Return [x, y] of the center of cell containing provided text 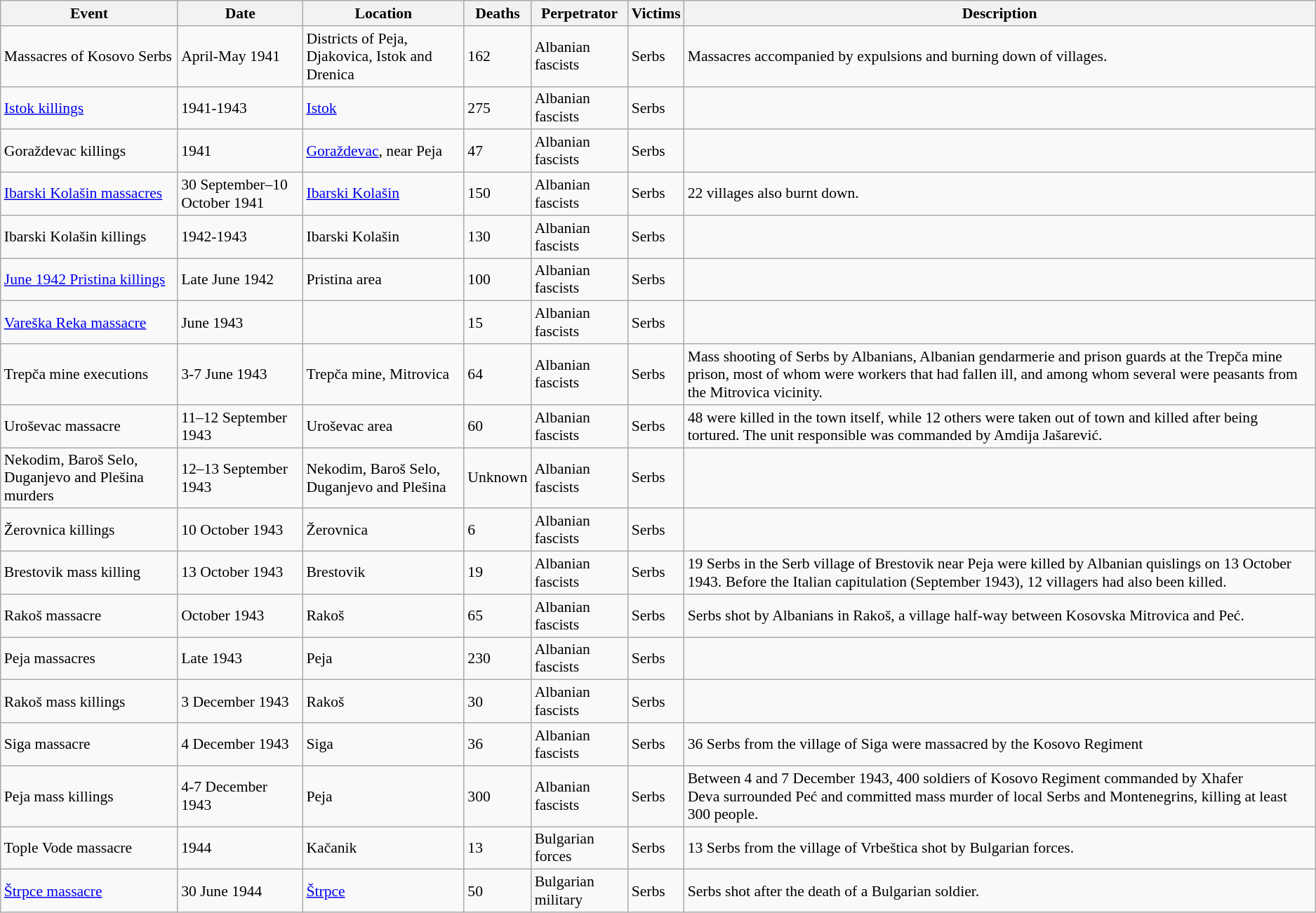
130 [497, 237]
Perpetrator [580, 13]
162 [497, 56]
65 [497, 616]
Štrpce massacre [89, 891]
Istok killings [89, 108]
230 [497, 658]
Albanianfascists [580, 375]
Goraždevac, near Peja [383, 152]
Location [383, 13]
Rakoš mass killings [89, 702]
Date [240, 13]
12–13 September 1943 [240, 479]
11–12 September 1943 [240, 427]
Štrpce [383, 891]
47 [497, 152]
Nekodim, Baroš Selo, Duganjevo and Plešina murders [89, 479]
Brestovik [383, 573]
Uroševac massacre [89, 427]
Žerovnica killings [89, 531]
36 Serbs from the village of Siga were massacred by the Kosovo Regiment [999, 744]
1941-1943 [240, 108]
3-7 June 1943 [240, 375]
4 December 1943 [240, 744]
Peja mass killings [89, 796]
June 1943 [240, 323]
June 1942 Pristina killings [89, 279]
13 Serbs from the village of Vrbeštica shot by Bulgarian forces. [999, 848]
150 [497, 194]
22 villages also burnt down. [999, 194]
Siga [383, 744]
Tople Vode massacre [89, 848]
19 [497, 573]
Brestovik mass killing [89, 573]
50 [497, 891]
Nekodim, Baroš Selo, Duganjevo and Plešina [383, 479]
Event [89, 13]
Bulgarian military [580, 891]
Description [999, 13]
30 [497, 702]
Istok [383, 108]
30 September–10 October 1941 [240, 194]
Rakoš massacre [89, 616]
Bulgarian forces [580, 848]
Deaths [497, 13]
Late June 1942 [240, 279]
100 [497, 279]
Uroševac area [383, 427]
Serbs shot by Albanians in Rakoš, a village half-way between Kosovska Mitrovica and Peć. [999, 616]
4-7 December 1943 [240, 796]
15 [497, 323]
Unknown [497, 479]
300 [497, 796]
Massacres of Kosovo Serbs [89, 56]
Serbs shot after the death of a Bulgarian soldier. [999, 891]
275 [497, 108]
Pristina area [383, 279]
October 1943 [240, 616]
1944 [240, 848]
10 October 1943 [240, 531]
36 [497, 744]
Massacres accompanied by expulsions and burning down of villages. [999, 56]
Victims [656, 13]
13 [497, 848]
Ibarski Kolašin massacres [89, 194]
Peja massacres [89, 658]
30 June 1944 [240, 891]
1941 [240, 152]
Siga massacre [89, 744]
Late 1943 [240, 658]
Trepča mine executions [89, 375]
Goraždevac killings [89, 152]
Ibarski Kolašin killings [89, 237]
64 [497, 375]
60 [497, 427]
Vareška Reka massacre [89, 323]
Districts of Peja, Djakovica, Istok and Drenica [383, 56]
1942-1943 [240, 237]
13 October 1943 [240, 573]
Trepča mine, Mitrovica [383, 375]
3 December 1943 [240, 702]
April-May 1941 [240, 56]
Žerovnica [383, 531]
6 [497, 531]
Kačanik [383, 848]
